Scan for the cell matching the given text and deliver its (X, Y) coordinate at center. 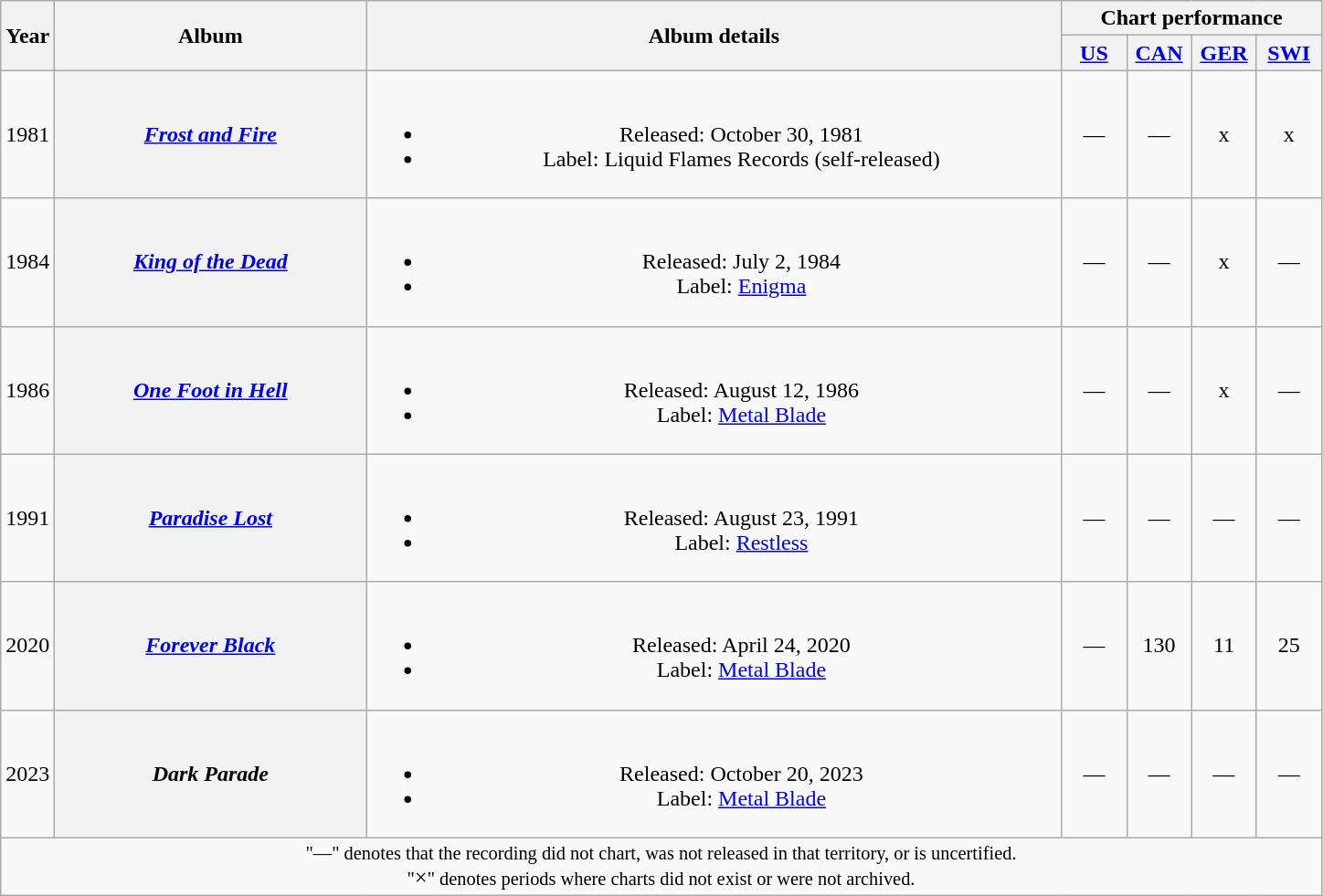
Released: April 24, 2020Label: Metal Blade (714, 646)
11 (1224, 646)
Chart performance (1191, 18)
GER (1224, 53)
Dark Parade (210, 774)
Album (210, 36)
King of the Dead (210, 262)
Forever Black (210, 646)
Released: August 12, 1986Label: Metal Blade (714, 390)
2020 (27, 646)
Paradise Lost (210, 518)
1991 (27, 518)
1984 (27, 262)
25 (1288, 646)
130 (1159, 646)
Album details (714, 36)
SWI (1288, 53)
1981 (27, 134)
Frost and Fire (210, 134)
Year (27, 36)
1986 (27, 390)
One Foot in Hell (210, 390)
Released: October 20, 2023Label: Metal Blade (714, 774)
2023 (27, 774)
CAN (1159, 53)
Released: August 23, 1991Label: Restless (714, 518)
Released: July 2, 1984Label: Enigma (714, 262)
Released: October 30, 1981Label: Liquid Flames Records (self-released) (714, 134)
US (1095, 53)
